Determine the [X, Y] coordinate at the center of the cell enclosing the given text.  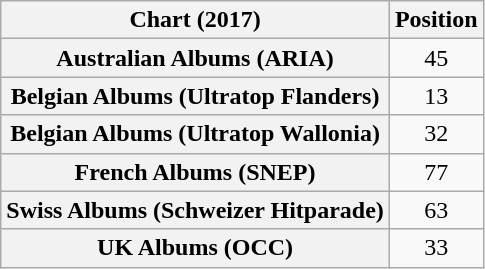
45 [436, 58]
63 [436, 210]
Belgian Albums (Ultratop Flanders) [196, 96]
13 [436, 96]
Australian Albums (ARIA) [196, 58]
UK Albums (OCC) [196, 248]
Swiss Albums (Schweizer Hitparade) [196, 210]
Position [436, 20]
33 [436, 248]
Belgian Albums (Ultratop Wallonia) [196, 134]
77 [436, 172]
32 [436, 134]
French Albums (SNEP) [196, 172]
Chart (2017) [196, 20]
